Output the [X, Y] coordinate of the center of the cell containing the given text.  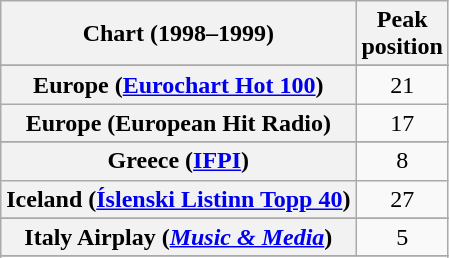
Chart (1998–1999) [178, 34]
Europe (Eurochart Hot 100) [178, 85]
5 [402, 237]
8 [402, 161]
17 [402, 123]
Peakposition [402, 34]
Europe (European Hit Radio) [178, 123]
Italy Airplay (Music & Media) [178, 237]
27 [402, 199]
Iceland (Íslenski Listinn Topp 40) [178, 199]
Greece (IFPI) [178, 161]
21 [402, 85]
